Return [x, y] of the center of cell containing provided text 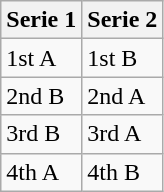
1st A [42, 58]
4th A [42, 172]
3rd B [42, 134]
3rd A [122, 134]
Serie 2 [122, 20]
4th B [122, 172]
2nd A [122, 96]
Serie 1 [42, 20]
1st B [122, 58]
2nd B [42, 96]
